Return the (X, Y) coordinate for the center point of the cell that contains the specified text.  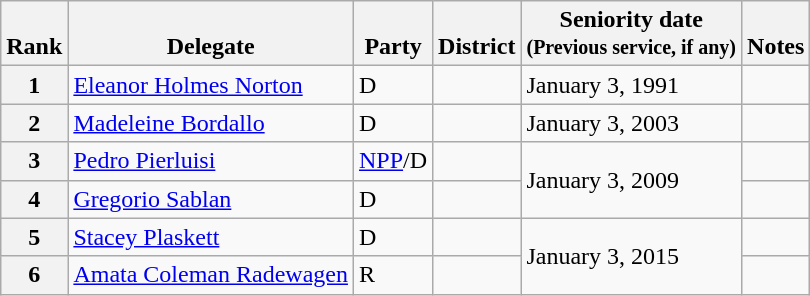
January 3, 2009 (632, 180)
Delegate (211, 34)
5 (34, 237)
Party (392, 34)
Seniority date(Previous service, if any) (632, 34)
6 (34, 275)
January 3, 2015 (632, 256)
District (477, 34)
Eleanor Holmes Norton (211, 85)
Pedro Pierluisi (211, 161)
Stacey Plaskett (211, 237)
1 (34, 85)
2 (34, 123)
January 3, 1991 (632, 85)
NPP/D (392, 161)
R (392, 275)
Madeleine Bordallo (211, 123)
4 (34, 199)
Amata Coleman Radewagen (211, 275)
Gregorio Sablan (211, 199)
3 (34, 161)
January 3, 2003 (632, 123)
Notes (776, 34)
Rank (34, 34)
